Search for the cell housing the specified text and yield its [X, Y] center coordinate. 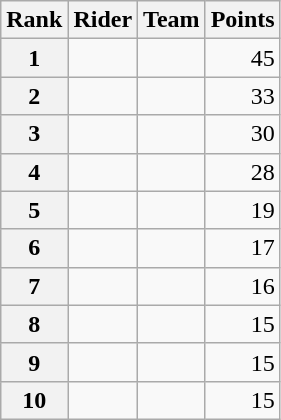
4 [34, 172]
33 [242, 96]
10 [34, 400]
Rank [34, 20]
3 [34, 134]
Points [242, 20]
6 [34, 248]
7 [34, 286]
5 [34, 210]
16 [242, 286]
17 [242, 248]
45 [242, 58]
19 [242, 210]
28 [242, 172]
Team [172, 20]
30 [242, 134]
Rider [103, 20]
1 [34, 58]
8 [34, 324]
2 [34, 96]
9 [34, 362]
